Pinpoint the cell where the given text exists, returning its [x, y] midpoint coordinate. 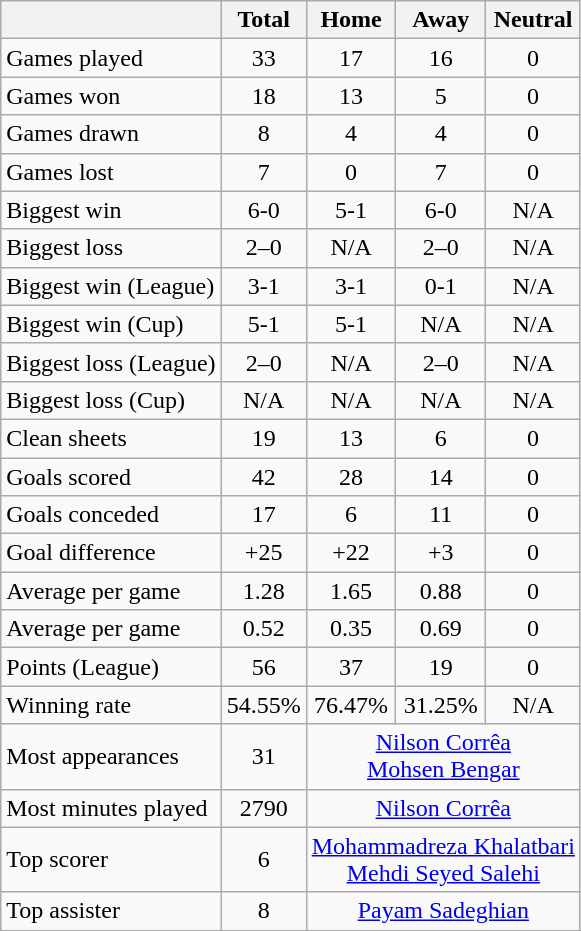
2790 [264, 808]
Mohammadreza KhalatbariMehdi Seyed Salehi [443, 860]
1.28 [264, 591]
0-1 [441, 286]
+25 [264, 553]
31 [264, 756]
Biggest loss [111, 248]
56 [264, 667]
28 [351, 477]
Most appearances [111, 756]
0.52 [264, 629]
31.25% [441, 705]
0.88 [441, 591]
Payam Sadeghian [443, 911]
18 [264, 96]
Top scorer [111, 860]
Most minutes played [111, 808]
Goal difference [111, 553]
42 [264, 477]
54.55% [264, 705]
Top assister [111, 911]
Points (League) [111, 667]
Neutral [534, 20]
Away [441, 20]
11 [441, 515]
Goals scored [111, 477]
33 [264, 58]
Nilson CorrêaMohsen Bengar [443, 756]
0.69 [441, 629]
14 [441, 477]
+22 [351, 553]
Home [351, 20]
5 [441, 96]
Games drawn [111, 134]
Biggest win [111, 210]
37 [351, 667]
76.47% [351, 705]
+3 [441, 553]
Biggest loss (League) [111, 362]
Biggest win (Cup) [111, 324]
Games lost [111, 172]
Goals conceded [111, 515]
Winning rate [111, 705]
16 [441, 58]
0.35 [351, 629]
Biggest win (League) [111, 286]
Games won [111, 96]
Clean sheets [111, 438]
Total [264, 20]
Nilson Corrêa [443, 808]
Games played [111, 58]
Biggest loss (Cup) [111, 400]
1.65 [351, 591]
